Extract the (x, y) coordinate from the center of the cell holding the provided text.  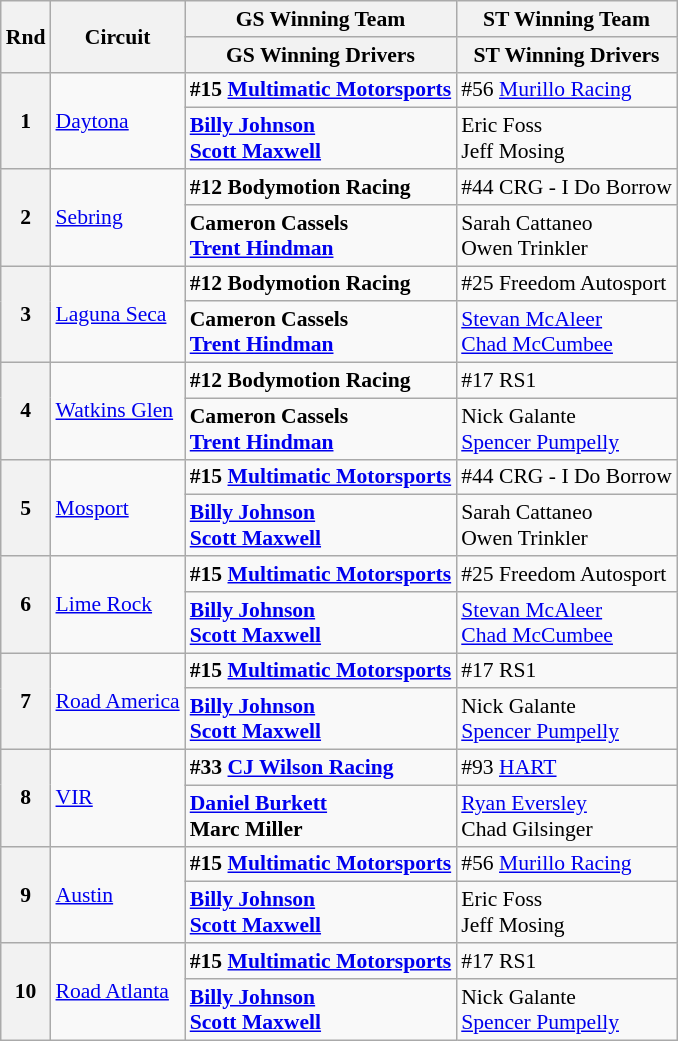
VIR (117, 798)
9 (26, 894)
GS Winning Drivers (321, 55)
ST Winning Drivers (566, 55)
3 (26, 314)
7 (26, 702)
10 (26, 992)
Road America (117, 702)
2 (26, 218)
Mosport (117, 508)
4 (26, 412)
#33 CJ Wilson Racing (321, 768)
GS Winning Team (321, 19)
Circuit (117, 36)
Road Atlanta (117, 992)
1 (26, 120)
Daytona (117, 120)
8 (26, 798)
Sebring (117, 218)
6 (26, 604)
5 (26, 508)
Laguna Seca (117, 314)
Ryan Eversley Chad Gilsinger (566, 816)
Austin (117, 894)
Rnd (26, 36)
Watkins Glen (117, 412)
Lime Rock (117, 604)
Daniel Burkett Marc Miller (321, 816)
ST Winning Team (566, 19)
#93 HART (566, 768)
